Provide the [x, y] coordinate of the cell's center where the given text is located.  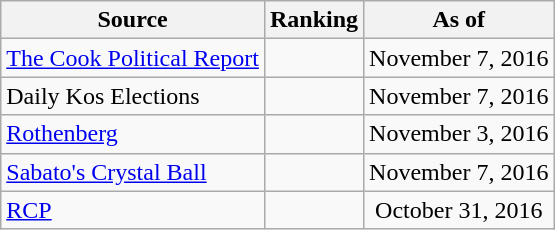
November 3, 2016 [459, 134]
Source [133, 20]
The Cook Political Report [133, 58]
As of [459, 20]
Sabato's Crystal Ball [133, 172]
Daily Kos Elections [133, 96]
Rothenberg [133, 134]
Ranking [314, 20]
October 31, 2016 [459, 210]
RCP [133, 210]
